Return (X, Y) of the center of cell containing provided text 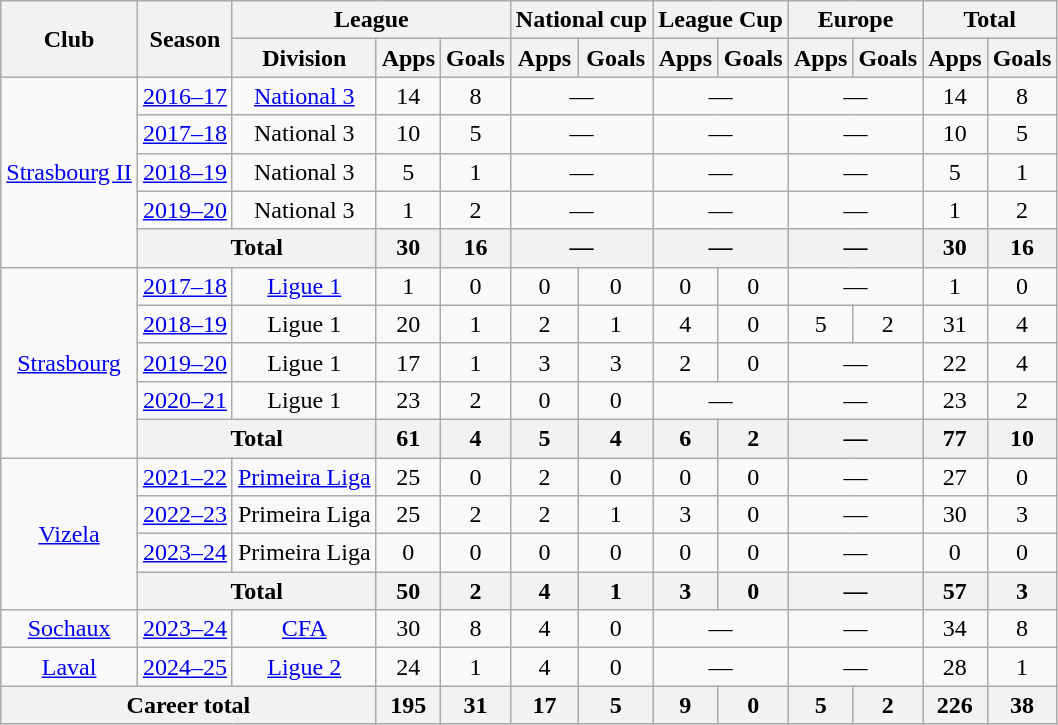
195 (408, 705)
Ligue 2 (304, 667)
League (371, 20)
Strasbourg II (70, 172)
50 (408, 591)
9 (686, 705)
34 (955, 629)
24 (408, 667)
27 (955, 477)
22 (955, 362)
Division (304, 58)
Sochaux (70, 629)
2020–21 (184, 400)
57 (955, 591)
2024–25 (184, 667)
2016–17 (184, 96)
CFA (304, 629)
League Cup (721, 20)
National cup (581, 20)
Season (184, 39)
38 (1022, 705)
Vizela (70, 534)
Europe (855, 20)
61 (408, 438)
20 (408, 324)
28 (955, 667)
Career total (188, 705)
77 (955, 438)
6 (686, 438)
226 (955, 705)
Strasbourg (70, 362)
Laval (70, 667)
Club (70, 39)
2022–23 (184, 515)
2021–22 (184, 477)
